Scan for the cell matching the given text and deliver its (X, Y) coordinate at center. 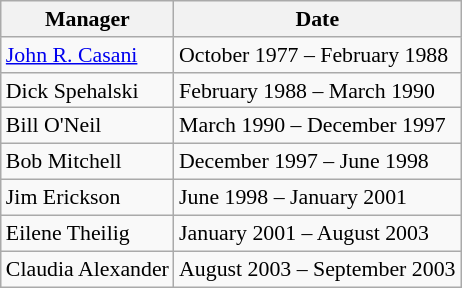
June 1998 – January 2001 (318, 197)
February 1988 – March 1990 (318, 90)
John R. Casani (88, 54)
Manager (88, 18)
Claudia Alexander (88, 268)
August 2003 – September 2003 (318, 268)
Date (318, 18)
Bill O'Neil (88, 125)
January 2001 – August 2003 (318, 233)
Jim Erickson (88, 197)
Dick Spehalski (88, 90)
December 1997 – June 1998 (318, 161)
Eilene Theilig (88, 233)
March 1990 – December 1997 (318, 125)
October 1977 – February 1988 (318, 54)
Bob Mitchell (88, 161)
